Search for the cell housing the specified text and yield its [x, y] center coordinate. 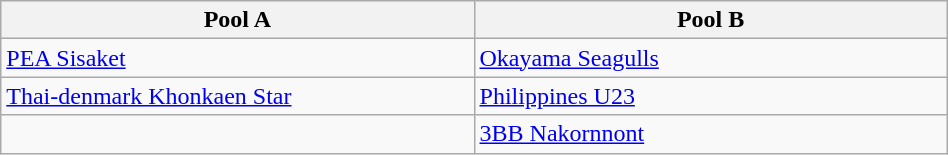
Pool A [238, 20]
Pool B [710, 20]
PEA Sisaket [238, 58]
Philippines U23 [710, 96]
3BB Nakornnont [710, 134]
Okayama Seagulls [710, 58]
Thai-denmark Khonkaen Star [238, 96]
